Output the [X, Y] coordinate of the center of the cell containing the given text.  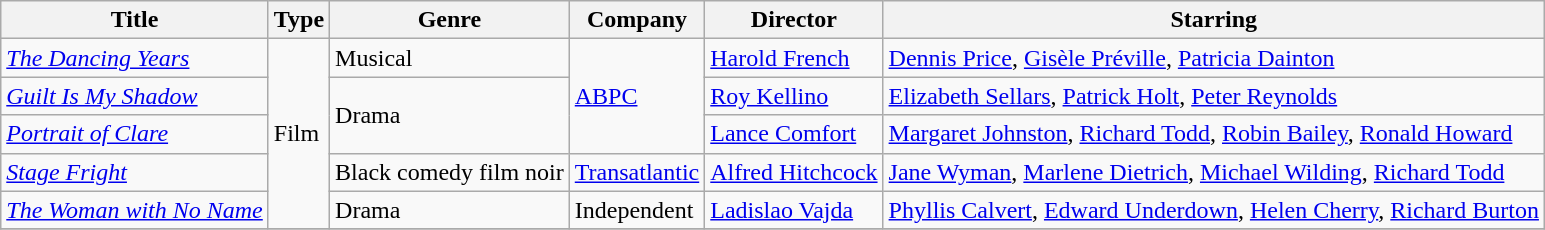
Transatlantic [636, 172]
Type [298, 20]
Starring [1214, 20]
Elizabeth Sellars, Patrick Holt, Peter Reynolds [1214, 96]
Black comedy film noir [450, 172]
Roy Kellino [794, 96]
Margaret Johnston, Richard Todd, Robin Bailey, Ronald Howard [1214, 134]
The Dancing Years [135, 58]
Harold French [794, 58]
Lance Comfort [794, 134]
The Woman with No Name [135, 210]
Independent [636, 210]
Musical [450, 58]
Stage Fright [135, 172]
Ladislao Vajda [794, 210]
Guilt Is My Shadow [135, 96]
Company [636, 20]
ABPC [636, 96]
Dennis Price, Gisèle Préville, Patricia Dainton [1214, 58]
Director [794, 20]
Title [135, 20]
Phyllis Calvert, Edward Underdown, Helen Cherry, Richard Burton [1214, 210]
Alfred Hitchcock [794, 172]
Film [298, 134]
Portrait of Clare [135, 134]
Genre [450, 20]
Jane Wyman, Marlene Dietrich, Michael Wilding, Richard Todd [1214, 172]
